From the cell containing the given text, extract its center point as (x, y) coordinate. 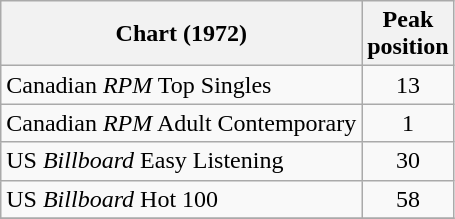
13 (408, 85)
Peakposition (408, 34)
1 (408, 123)
Canadian RPM Top Singles (182, 85)
US Billboard Hot 100 (182, 199)
Chart (1972) (182, 34)
US Billboard Easy Listening (182, 161)
Canadian RPM Adult Contemporary (182, 123)
58 (408, 199)
30 (408, 161)
